Extract the [x, y] coordinate from the center of the cell holding the provided text.  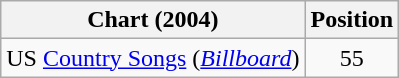
Position [352, 20]
Chart (2004) [153, 20]
US Country Songs (Billboard) [153, 58]
55 [352, 58]
